Find where the given text appears and provide that cell's center as (x, y) coordinate. 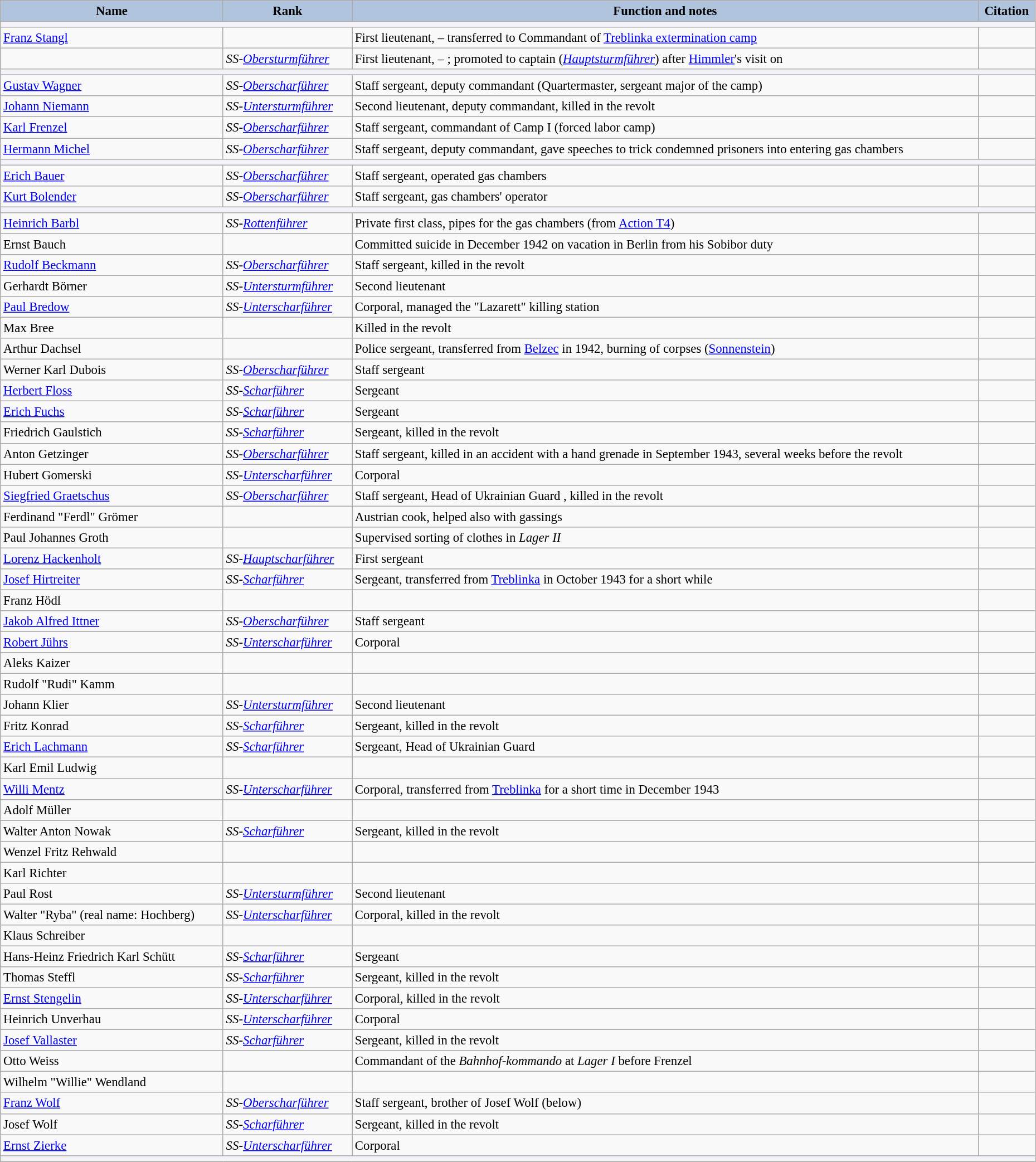
Adolf Müller (112, 810)
Ernst Bauch (112, 244)
Staff sergeant, commandant of Camp I (forced labor camp) (665, 128)
First lieutenant, – transferred to Commandant of Treblinka extermination camp (665, 38)
Staff sergeant, operated gas chambers (665, 176)
Josef Wolf (112, 1124)
Function and notes (665, 11)
Rudolf "Rudi" Kamm (112, 684)
Lorenz Hackenholt (112, 558)
Wenzel Fritz Rehwald (112, 852)
Kurt Bolender (112, 196)
Commandant of the Bahnhof-kommando at Lager I before Frenzel (665, 1061)
Staff sergeant, Head of Ukrainian Guard , killed in the revolt (665, 495)
Paul Bredow (112, 307)
Sergeant, Head of Ukrainian Guard (665, 747)
First sergeant (665, 558)
SS-Hauptscharführer (288, 558)
Committed suicide in December 1942 on vacation in Berlin from his Sobibor duty (665, 244)
Franz Wolf (112, 1103)
Paul Rost (112, 894)
Sergeant, transferred from Treblinka in October 1943 for a short while (665, 580)
Thomas Steffl (112, 978)
Hubert Gomerski (112, 475)
Killed in the revolt (665, 328)
Name (112, 11)
Willi Mentz (112, 789)
Erich Bauer (112, 176)
Fritz Konrad (112, 726)
Staff sergeant, killed in an accident with a hand grenade in September 1943, several weeks before the revolt (665, 454)
Private first class, pipes for the gas chambers (from Action T4) (665, 223)
Hans-Heinz Friedrich Karl Schütt (112, 956)
Robert Jührs (112, 643)
Karl Frenzel (112, 128)
First lieutenant, – ; promoted to captain (Hauptsturmführer) after Himmler's visit on (665, 59)
Staff sergeant, brother of Josef Wolf (below) (665, 1103)
SS-Obersturmführer (288, 59)
SS-Rottenführer (288, 223)
Karl Richter (112, 873)
Josef Hirtreiter (112, 580)
Police sergeant, transferred from Belzec in 1942, burning of corpses (Sonnenstein) (665, 349)
Werner Karl Dubois (112, 370)
Second lieutenant, deputy commandant, killed in the revolt (665, 106)
Otto Weiss (112, 1061)
Franz Stangl (112, 38)
Supervised sorting of clothes in Lager II (665, 538)
Arthur Dachsel (112, 349)
Heinrich Unverhau (112, 1019)
Austrian cook, helped also with gassings (665, 517)
Siegfried Graetschus (112, 495)
Ernst Stengelin (112, 999)
Hermann Michel (112, 149)
Walter Anton Nowak (112, 831)
Paul Johannes Groth (112, 538)
Corporal, managed the "Lazarett" killing station (665, 307)
Heinrich Barbl (112, 223)
Gustav Wagner (112, 86)
Rank (288, 11)
Johann Niemann (112, 106)
Josef Vallaster (112, 1041)
Erich Lachmann (112, 747)
Staff sergeant, gas chambers' operator (665, 196)
Rudolf Beckmann (112, 265)
Jakob Alfred Ittner (112, 621)
Ernst Zierke (112, 1145)
Max Bree (112, 328)
Citation (1006, 11)
Herbert Floss (112, 391)
Erich Fuchs (112, 412)
Karl Emil Ludwig (112, 768)
Walter "Ryba" (real name: Hochberg) (112, 915)
Aleks Kaizer (112, 663)
Corporal, transferred from Treblinka for a short time in December 1943 (665, 789)
Gerhardt Börner (112, 286)
Franz Hödl (112, 600)
Ferdinand "Ferdl" Grömer (112, 517)
Wilhelm "Willie" Wendland (112, 1082)
Staff sergeant, deputy commandant, gave speeches to trick condemned prisoners into entering gas chambers (665, 149)
Johann Klier (112, 705)
Staff sergeant, killed in the revolt (665, 265)
Friedrich Gaulstich (112, 433)
Klaus Schreiber (112, 936)
Anton Getzinger (112, 454)
Staff sergeant, deputy commandant (Quartermaster, sergeant major of the camp) (665, 86)
